Identify which cell holds the provided text, then report its [x, y] central coordinate. 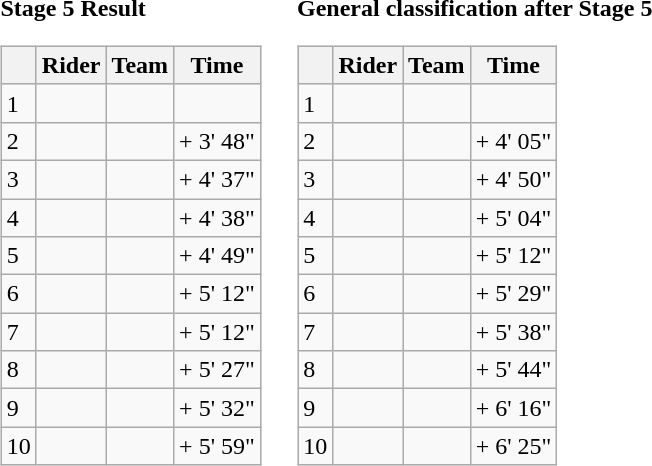
+ 4' 50" [514, 179]
+ 4' 05" [514, 141]
+ 5' 04" [514, 217]
+ 4' 37" [218, 179]
+ 6' 16" [514, 408]
+ 3' 48" [218, 141]
+ 5' 32" [218, 408]
+ 4' 38" [218, 217]
+ 6' 25" [514, 446]
+ 5' 38" [514, 332]
+ 5' 44" [514, 370]
+ 5' 59" [218, 446]
+ 5' 29" [514, 294]
+ 4' 49" [218, 256]
+ 5' 27" [218, 370]
